Find where the given text appears and provide that cell's center as (x, y) coordinate. 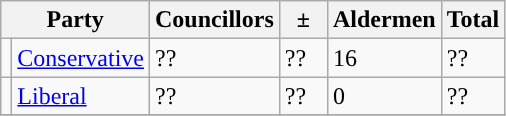
Liberal (81, 96)
Party (76, 20)
Total (473, 20)
Conservative (81, 58)
± (303, 20)
16 (384, 58)
Councillors (215, 20)
0 (384, 96)
Aldermen (384, 20)
